Identify which cell holds the provided text, then report its (x, y) central coordinate. 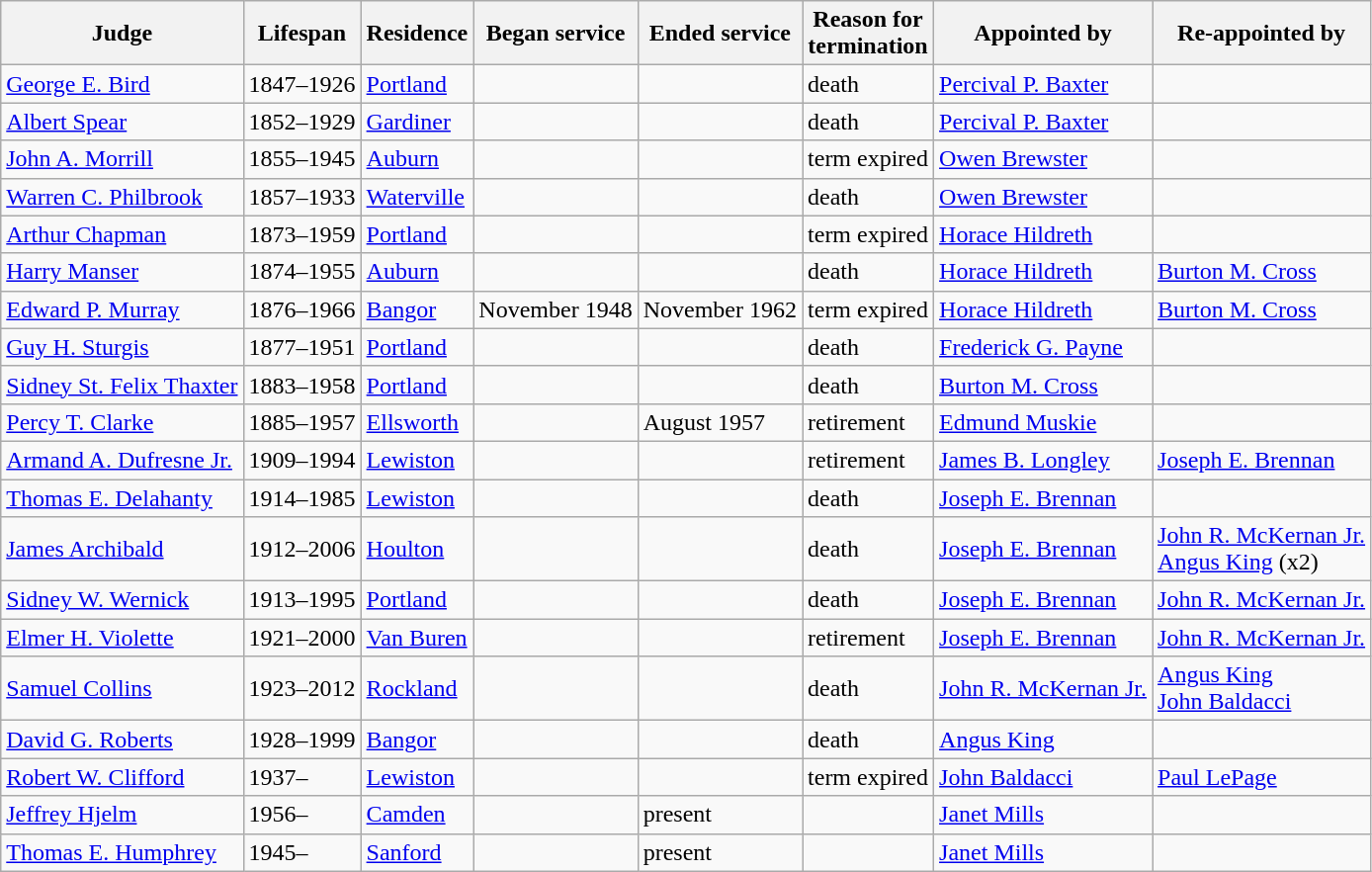
Appointed by (1044, 34)
1876–1966 (302, 309)
Paul LePage (1261, 777)
November 1948 (556, 309)
Ended service (720, 34)
Percy T. Clarke (123, 422)
Frederick G. Payne (1044, 347)
John A. Morrill (123, 159)
1874–1955 (302, 272)
Arthur Chapman (123, 234)
1923–2012 (302, 688)
1914–1985 (302, 497)
Guy H. Sturgis (123, 347)
Waterville (417, 197)
Judge (123, 34)
1956– (302, 815)
Gardiner (417, 122)
1921–2000 (302, 638)
Ellsworth (417, 422)
1913–1995 (302, 600)
John Baldacci (1044, 777)
Harry Manser (123, 272)
James B. Longley (1044, 460)
Sanford (417, 852)
1877–1951 (302, 347)
1847–1926 (302, 84)
Edward P. Murray (123, 309)
Began service (556, 34)
Lifespan (302, 34)
Camden (417, 815)
Angus KingJohn Baldacci (1261, 688)
1873–1959 (302, 234)
Edmund Muskie (1044, 422)
John R. McKernan Jr.Angus King (x2) (1261, 550)
1883–1958 (302, 385)
Rockland (417, 688)
1857–1933 (302, 197)
August 1957 (720, 422)
Houlton (417, 550)
Samuel Collins (123, 688)
Reason fortermination (868, 34)
1885–1957 (302, 422)
Robert W. Clifford (123, 777)
Thomas E. Delahanty (123, 497)
Armand A. Dufresne Jr. (123, 460)
1909–1994 (302, 460)
Jeffrey Hjelm (123, 815)
1852–1929 (302, 122)
1912–2006 (302, 550)
Van Buren (417, 638)
Elmer H. Violette (123, 638)
Residence (417, 34)
1945– (302, 852)
1928–1999 (302, 740)
Albert Spear (123, 122)
Sidney St. Felix Thaxter (123, 385)
James Archibald (123, 550)
November 1962 (720, 309)
David G. Roberts (123, 740)
Thomas E. Humphrey (123, 852)
George E. Bird (123, 84)
Sidney W. Wernick (123, 600)
1855–1945 (302, 159)
Angus King (1044, 740)
Warren C. Philbrook (123, 197)
1937– (302, 777)
Re-appointed by (1261, 34)
